Scan for the cell matching the given text and deliver its (X, Y) coordinate at center. 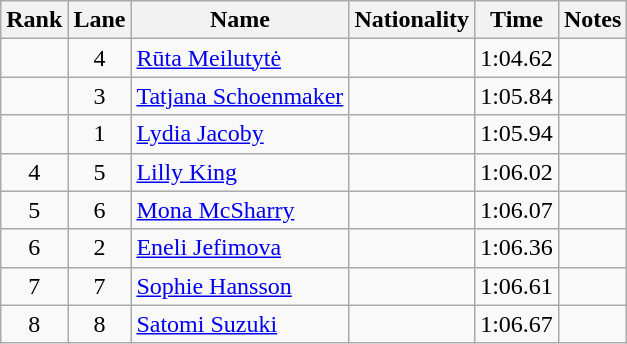
Lilly King (240, 172)
2 (100, 248)
1:06.61 (517, 286)
Time (517, 20)
1 (100, 134)
Lane (100, 20)
3 (100, 96)
Eneli Jefimova (240, 248)
1:06.02 (517, 172)
Sophie Hansson (240, 286)
1:04.62 (517, 58)
1:06.67 (517, 324)
Tatjana Schoenmaker (240, 96)
1:06.36 (517, 248)
1:06.07 (517, 210)
Name (240, 20)
Lydia Jacoby (240, 134)
Nationality (412, 20)
Mona McSharry (240, 210)
1:05.84 (517, 96)
Satomi Suzuki (240, 324)
1:05.94 (517, 134)
Rank (34, 20)
Notes (592, 20)
Rūta Meilutytė (240, 58)
